Detect which cell encompasses the target text, then output its (X, Y) center coordinate. 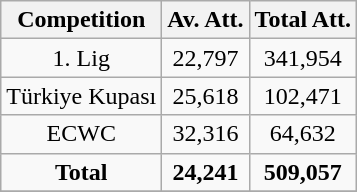
32,316 (206, 134)
Total Att. (303, 20)
Av. Att. (206, 20)
341,954 (303, 58)
22,797 (206, 58)
509,057 (303, 172)
1. Lig (82, 58)
25,618 (206, 96)
ECWC (82, 134)
Competition (82, 20)
Total (82, 172)
24,241 (206, 172)
64,632 (303, 134)
Türkiye Kupası (82, 96)
102,471 (303, 96)
